Identify which cell holds the provided text, then report its [X, Y] central coordinate. 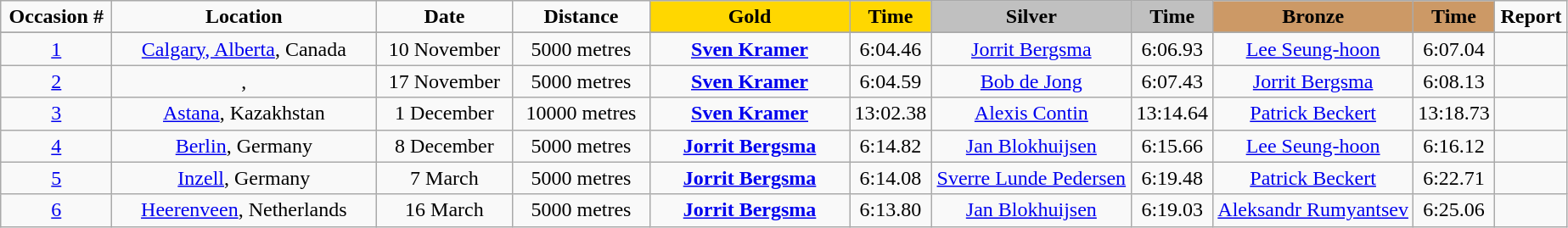
Inzell, Germany [244, 178]
6:04.46 [891, 49]
1 December [445, 114]
6:14.82 [891, 146]
Occasion # [56, 17]
6:15.66 [1172, 146]
16 March [445, 210]
6:22.71 [1454, 178]
6:08.13 [1454, 81]
6:06.93 [1172, 49]
Heerenveen, Netherlands [244, 210]
6:13.80 [891, 210]
5 [56, 178]
6:14.08 [891, 178]
, [244, 81]
13:18.73 [1454, 114]
Report [1531, 17]
Aleksandr Rumyantsev [1313, 210]
17 November [445, 81]
3 [56, 114]
6:19.03 [1172, 210]
6:04.59 [891, 81]
6 [56, 210]
13:14.64 [1172, 114]
Berlin, Germany [244, 146]
8 December [445, 146]
Date [445, 17]
2 [56, 81]
Distance [581, 17]
6:16.12 [1454, 146]
Sverre Lunde Pedersen [1031, 178]
Bob de Jong [1031, 81]
6:07.04 [1454, 49]
Location [244, 17]
4 [56, 146]
10 November [445, 49]
1 [56, 49]
6:25.06 [1454, 210]
Gold [750, 17]
13:02.38 [891, 114]
6:07.43 [1172, 81]
7 March [445, 178]
10000 metres [581, 114]
Astana, Kazakhstan [244, 114]
Bronze [1313, 17]
Calgary, Alberta, Canada [244, 49]
Alexis Contin [1031, 114]
Silver [1031, 17]
6:19.48 [1172, 178]
